Provide the (X, Y) coordinate of the cell's center where the given text is located.  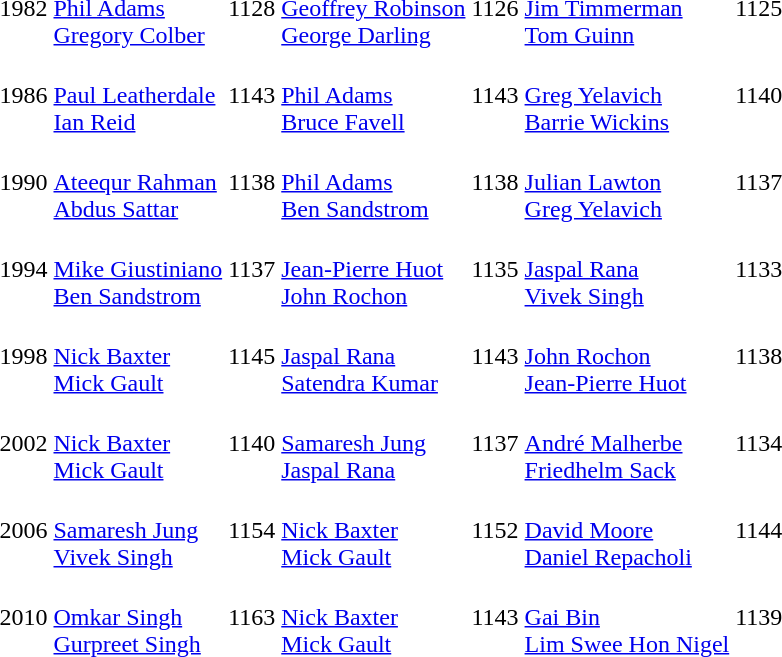
Mike GiustinianoBen Sandstrom (138, 269)
Paul LeatherdaleIan Reid (138, 95)
Jean-Pierre HuotJohn Rochon (374, 269)
Greg YelavichBarrie Wickins (627, 95)
André MalherbeFriedhelm Sack (627, 443)
Ateequr RahmanAbdus Sattar (138, 182)
Phil AdamsBruce Favell (374, 95)
Jaspal RanaSatendra Kumar (374, 356)
1140 (252, 443)
Samaresh JungJaspal Rana (374, 443)
Jaspal RanaVivek Singh (627, 269)
1135 (495, 269)
1145 (252, 356)
Phil AdamsBen Sandstrom (374, 182)
1154 (252, 530)
David MooreDaniel Repacholi (627, 530)
John RochonJean-Pierre Huot (627, 356)
Julian LawtonGreg Yelavich (627, 182)
Samaresh JungVivek Singh (138, 530)
1152 (495, 530)
